Capture the cell that displays the provided text and extract its (x, y) central coordinate. 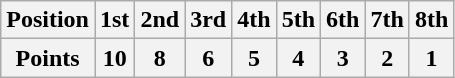
2 (387, 58)
4th (254, 20)
2nd (160, 20)
1 (431, 58)
6 (208, 58)
Position (48, 20)
10 (114, 58)
8th (431, 20)
8 (160, 58)
1st (114, 20)
6th (343, 20)
7th (387, 20)
Points (48, 58)
4 (298, 58)
5th (298, 20)
3rd (208, 20)
3 (343, 58)
5 (254, 58)
